Return [X, Y] of the center of cell containing provided text 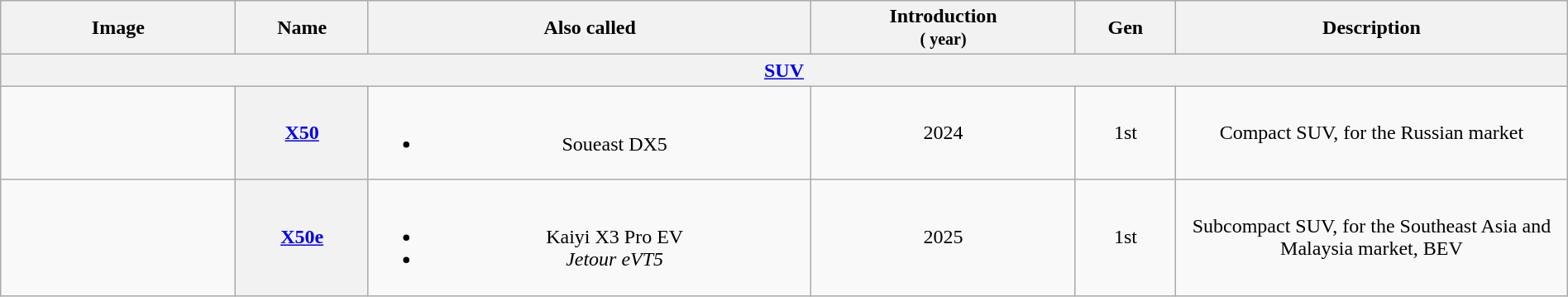
2025 [943, 237]
Subcompact SUV, for the Southeast Asia and Malaysia market, BEV [1372, 237]
SUV [784, 70]
Also called [590, 28]
Name [302, 28]
X50 [302, 132]
X50e [302, 237]
Image [118, 28]
Introduction( year) [943, 28]
Gen [1125, 28]
Soueast DX5 [590, 132]
Compact SUV, for the Russian market [1372, 132]
Description [1372, 28]
2024 [943, 132]
Kaiyi X3 Pro EVJetour eVT5 [590, 237]
